Detect which cell encompasses the target text, then output its (x, y) center coordinate. 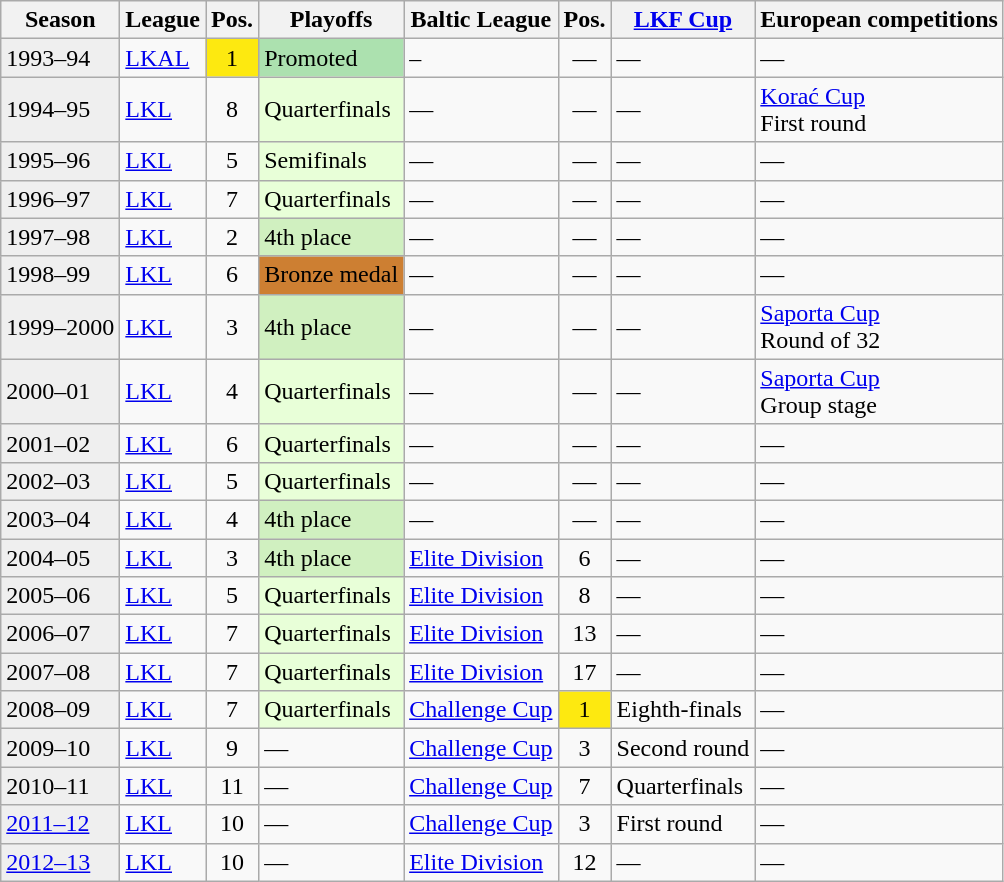
2003–04 (60, 519)
2000–01 (60, 392)
1995–96 (60, 161)
1993–94 (60, 58)
Saporta CupRound of 32 (880, 326)
LKAL (163, 58)
Promoted (332, 58)
2 (232, 237)
2009–10 (60, 748)
Saporta CupGroup stage (880, 392)
Korać CupFirst round (880, 110)
1996–97 (60, 199)
2012–13 (60, 862)
2010–11 (60, 786)
1998–99 (60, 275)
17 (584, 672)
11 (232, 786)
12 (584, 862)
2004–05 (60, 557)
Eighth-finals (683, 710)
2008–09 (60, 710)
9 (232, 748)
Playoffs (332, 20)
2007–08 (60, 672)
2002–03 (60, 481)
European competitions (880, 20)
2001–02 (60, 443)
Season (60, 20)
2011–12 (60, 824)
1994–95 (60, 110)
LKF Cup (683, 20)
Bronze medal (332, 275)
Second round (683, 748)
2006–07 (60, 634)
Semifinals (332, 161)
13 (584, 634)
League (163, 20)
2005–06 (60, 596)
First round (683, 824)
– (481, 58)
1999–2000 (60, 326)
1997–98 (60, 237)
Baltic League (481, 20)
